Return the [x, y] coordinate for the center point of the cell that contains the specified text.  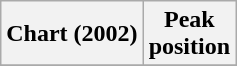
Peakposition [189, 34]
Chart (2002) [72, 34]
